Determine the (x, y) coordinate at the center of the cell enclosing the given text.  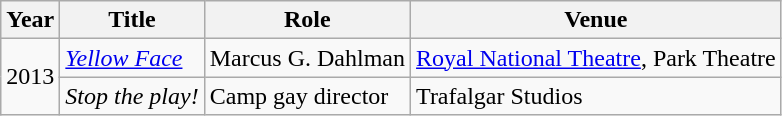
Camp gay director (307, 96)
Year (30, 20)
Trafalgar Studios (596, 96)
2013 (30, 77)
Royal National Theatre, Park Theatre (596, 58)
Role (307, 20)
Stop the play! (132, 96)
Yellow Face (132, 58)
Venue (596, 20)
Marcus G. Dahlman (307, 58)
Title (132, 20)
